Locate the cell with the specified text and output its (X, Y) center coordinate. 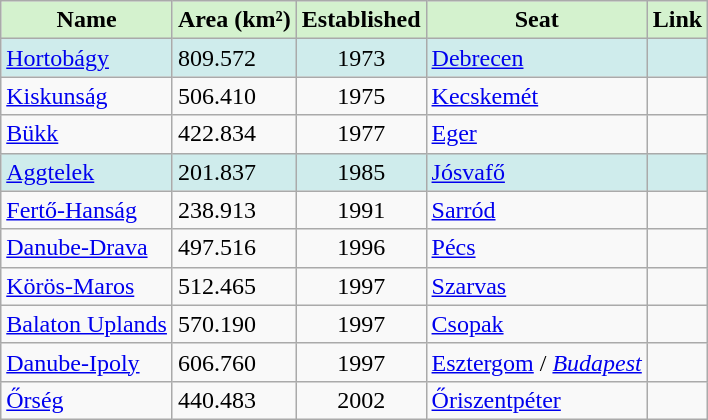
Aggtelek (87, 172)
Jósvafő (536, 172)
Eger (536, 134)
497.516 (234, 248)
Csopak (536, 324)
Kiskunság (87, 96)
1996 (361, 248)
Danube-Drava (87, 248)
Seat (536, 20)
Kecskemét (536, 96)
Debrecen (536, 58)
Sarród (536, 210)
422.834 (234, 134)
512.465 (234, 286)
Balaton Uplands (87, 324)
Pécs (536, 248)
1985 (361, 172)
1977 (361, 134)
809.572 (234, 58)
Danube-Ipoly (87, 362)
440.483 (234, 400)
Area (km²) (234, 20)
Őrség (87, 400)
570.190 (234, 324)
Link (677, 20)
Established (361, 20)
Bükk (87, 134)
1975 (361, 96)
Hortobágy (87, 58)
606.760 (234, 362)
201.837 (234, 172)
Körös-Maros (87, 286)
506.410 (234, 96)
Name (87, 20)
Szarvas (536, 286)
Őriszentpéter (536, 400)
1991 (361, 210)
Esztergom / Budapest (536, 362)
238.913 (234, 210)
2002 (361, 400)
1973 (361, 58)
Fertő-Hanság (87, 210)
